Extract the (X, Y) coordinate from the center of the cell holding the provided text.  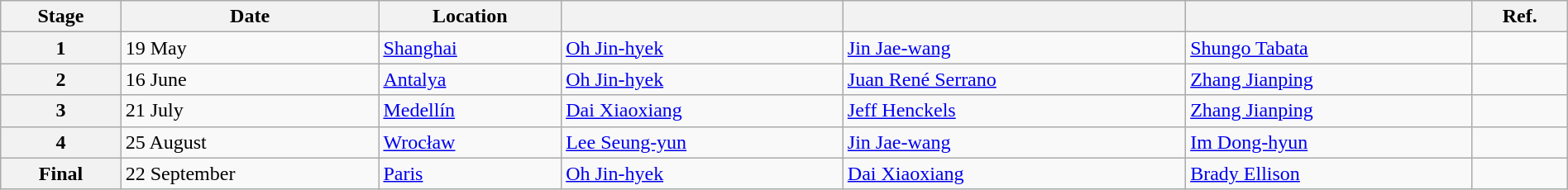
3 (61, 111)
Date (250, 17)
16 June (250, 79)
Paris (470, 173)
Wrocław (470, 142)
Lee Seung-yun (703, 142)
Ref. (1520, 17)
21 July (250, 111)
Antalya (470, 79)
4 (61, 142)
25 August (250, 142)
Brady Ellison (1329, 173)
Final (61, 173)
1 (61, 48)
19 May (250, 48)
2 (61, 79)
22 September (250, 173)
Jeff Henckels (1014, 111)
Stage (61, 17)
Shanghai (470, 48)
Location (470, 17)
Medellín (470, 111)
Juan René Serrano (1014, 79)
Shungo Tabata (1329, 48)
Im Dong-hyun (1329, 142)
